Pinpoint the cell where the given text exists, returning its (X, Y) midpoint coordinate. 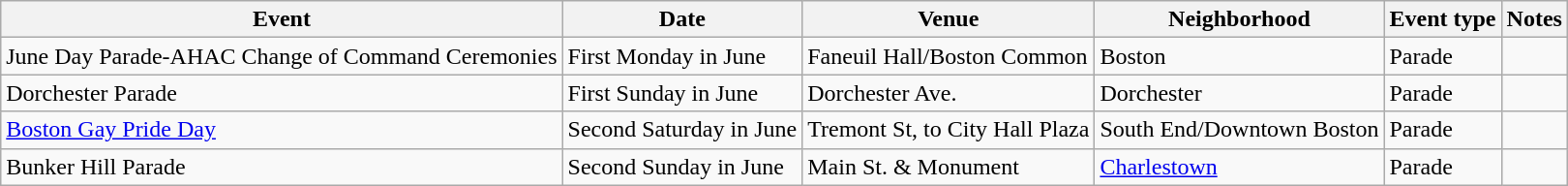
Boston Gay Pride Day (282, 130)
June Day Parade-AHAC Change of Command Ceremonies (282, 56)
First Monday in June (682, 56)
Dorchester Ave. (949, 93)
Bunker Hill Parade (282, 167)
South End/Downtown Boston (1239, 130)
Dorchester Parade (282, 93)
Tremont St, to City Hall Plaza (949, 130)
Neighborhood (1239, 19)
Event type (1442, 19)
Boston (1239, 56)
Dorchester (1239, 93)
Main St. & Monument (949, 167)
Venue (949, 19)
Event (282, 19)
First Sunday in June (682, 93)
Second Saturday in June (682, 130)
Date (682, 19)
Faneuil Hall/Boston Common (949, 56)
Charlestown (1239, 167)
Second Sunday in June (682, 167)
Notes (1534, 19)
